Determine the (X, Y) coordinate at the center of the cell enclosing the given text.  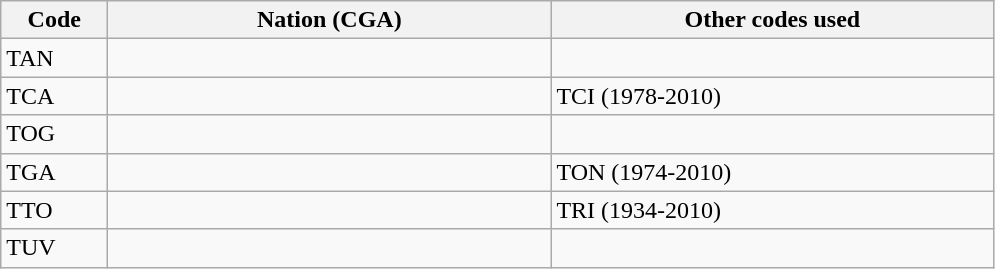
TAN (54, 58)
TRI (1934-2010) (772, 210)
TTO (54, 210)
TGA (54, 172)
Code (54, 20)
TON (1974-2010) (772, 172)
TUV (54, 248)
TCI (1978-2010) (772, 96)
Nation (CGA) (330, 20)
TOG (54, 134)
Other codes used (772, 20)
TCA (54, 96)
